Detect which cell encompasses the target text, then output its (X, Y) center coordinate. 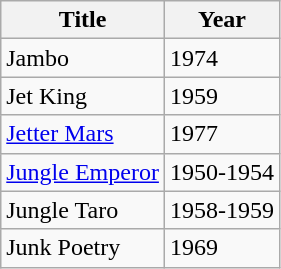
1958-1959 (222, 210)
Jet King (83, 96)
1974 (222, 58)
Jungle Taro (83, 210)
Junk Poetry (83, 248)
Jetter Mars (83, 134)
1959 (222, 96)
1969 (222, 248)
1950-1954 (222, 172)
Year (222, 20)
Jambo (83, 58)
Title (83, 20)
Jungle Emperor (83, 172)
1977 (222, 134)
